Extract the (x, y) coordinate from the center of the cell holding the provided text.  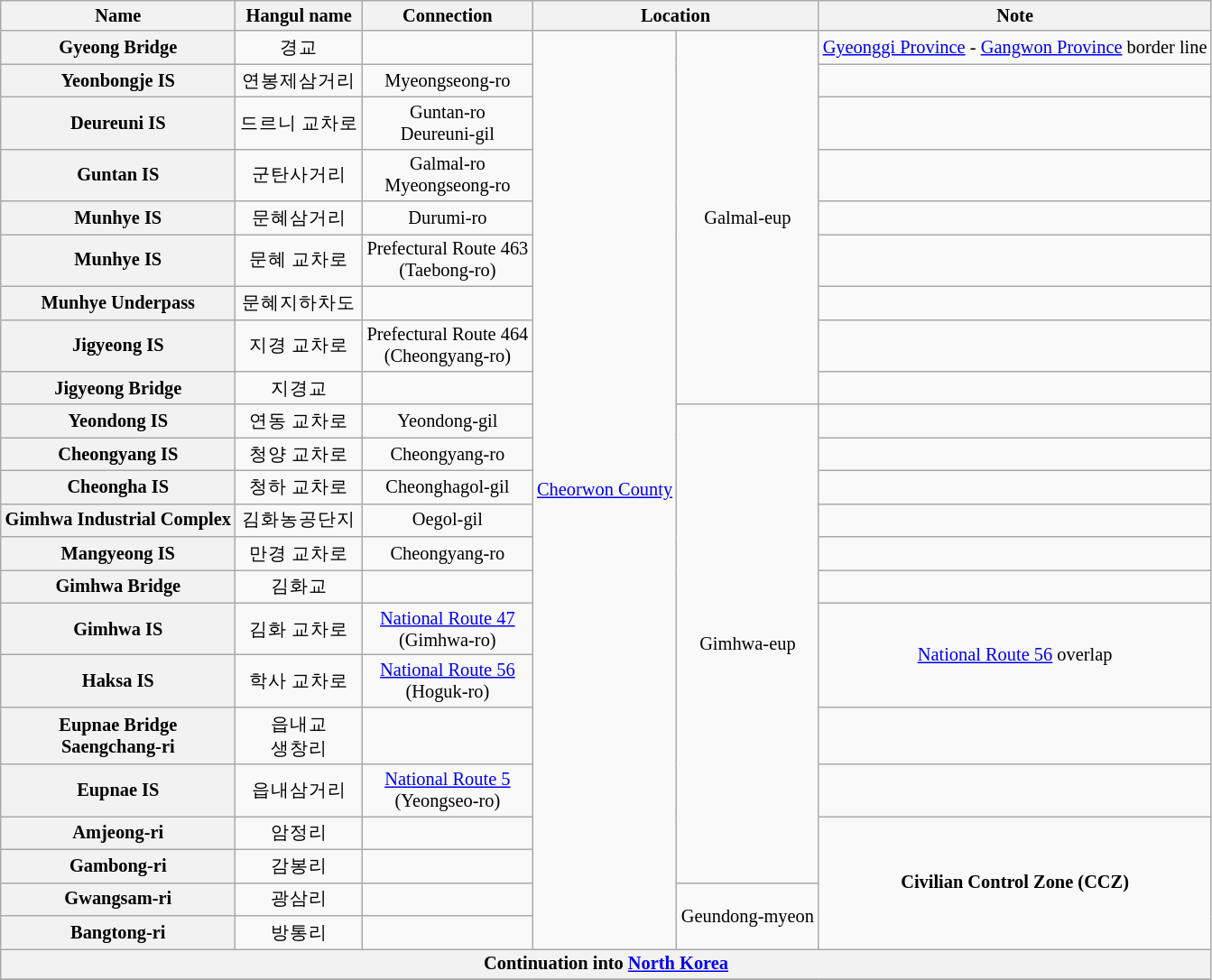
Cheorwon County (605, 489)
감봉리 (300, 866)
청하 교차로 (300, 487)
만경 교차로 (300, 554)
Location (675, 15)
Yeondong-gil (448, 421)
Haksa IS (118, 681)
문혜 교차로 (300, 260)
연동 교차로 (300, 421)
Gambong-ri (118, 866)
Gimhwa Bridge (118, 587)
National Route 5(Yeongseo-ro) (448, 790)
Galmal-eup (747, 217)
광삼리 (300, 899)
Durumi-ro (448, 218)
Connection (448, 15)
Name (118, 15)
Gyeonggi Province - Gangwon Province border line (1015, 47)
문혜삼거리 (300, 218)
Jigyeong IS (118, 346)
Mangyeong IS (118, 554)
Guntan-roDeureuni-gil (448, 123)
Eupnae IS (118, 790)
Amjeong-ri (118, 832)
Munhye Underpass (118, 303)
Civilian Control Zone (CCZ) (1015, 883)
Gimhwa Industrial Complex (118, 520)
Gimhwa IS (118, 629)
Yeonbongje IS (118, 81)
방통리 (300, 931)
Gyeong Bridge (118, 47)
경교 (300, 47)
김화농공단지 (300, 520)
Yeondong IS (118, 421)
Continuation into North Korea (606, 964)
김화교 (300, 587)
Note (1015, 15)
National Route 47(Gimhwa-ro) (448, 629)
Prefectural Route 464(Cheongyang-ro) (448, 346)
Deureuni IS (118, 123)
Prefectural Route 463(Taebong-ro) (448, 260)
청양 교차로 (300, 455)
문혜지하차도 (300, 303)
National Route 56(Hoguk-ro) (448, 681)
Oegol-gil (448, 520)
Eupnae BridgeSaengchang-ri (118, 735)
National Route 56 overlap (1015, 655)
Galmal-roMyeongseong-ro (448, 175)
Bangtong-ri (118, 931)
Cheonghagol-gil (448, 487)
읍내교생창리 (300, 735)
지경교 (300, 388)
Hangul name (300, 15)
김화 교차로 (300, 629)
Gwangsam-ri (118, 899)
Cheongha IS (118, 487)
Geundong-myeon (747, 915)
Myeongseong-ro (448, 81)
학사 교차로 (300, 681)
Guntan IS (118, 175)
연봉제삼거리 (300, 81)
암정리 (300, 832)
읍내삼거리 (300, 790)
지경 교차로 (300, 346)
드르니 교차로 (300, 123)
Cheongyang IS (118, 455)
Gimhwa-eup (747, 643)
군탄사거리 (300, 175)
Jigyeong Bridge (118, 388)
